For the text-containing cell, return its midpoint in [x, y] coordinate format. 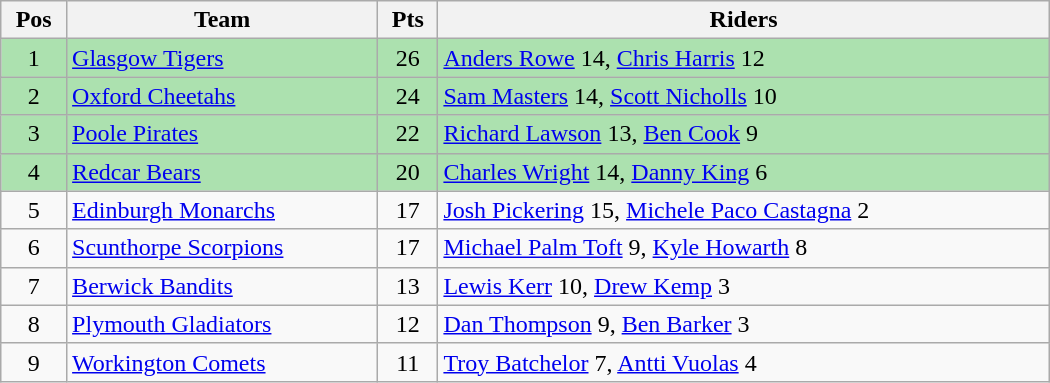
20 [408, 172]
Glasgow Tigers [222, 58]
Dan Thompson 9, Ben Barker 3 [744, 324]
Pos [34, 20]
1 [34, 58]
Riders [744, 20]
6 [34, 248]
2 [34, 96]
11 [408, 362]
Josh Pickering 15, Michele Paco Castagna 2 [744, 210]
22 [408, 134]
Sam Masters 14, Scott Nicholls 10 [744, 96]
13 [408, 286]
Richard Lawson 13, Ben Cook 9 [744, 134]
Anders Rowe 14, Chris Harris 12 [744, 58]
5 [34, 210]
26 [408, 58]
Berwick Bandits [222, 286]
24 [408, 96]
Oxford Cheetahs [222, 96]
8 [34, 324]
Scunthorpe Scorpions [222, 248]
9 [34, 362]
Michael Palm Toft 9, Kyle Howarth 8 [744, 248]
Pts [408, 20]
Plymouth Gladiators [222, 324]
Troy Batchelor 7, Antti Vuolas 4 [744, 362]
7 [34, 286]
Team [222, 20]
Poole Pirates [222, 134]
Charles Wright 14, Danny King 6 [744, 172]
Lewis Kerr 10, Drew Kemp 3 [744, 286]
Workington Comets [222, 362]
3 [34, 134]
Redcar Bears [222, 172]
12 [408, 324]
4 [34, 172]
Edinburgh Monarchs [222, 210]
